Find where the given text appears and provide that cell's center as [X, Y] coordinate. 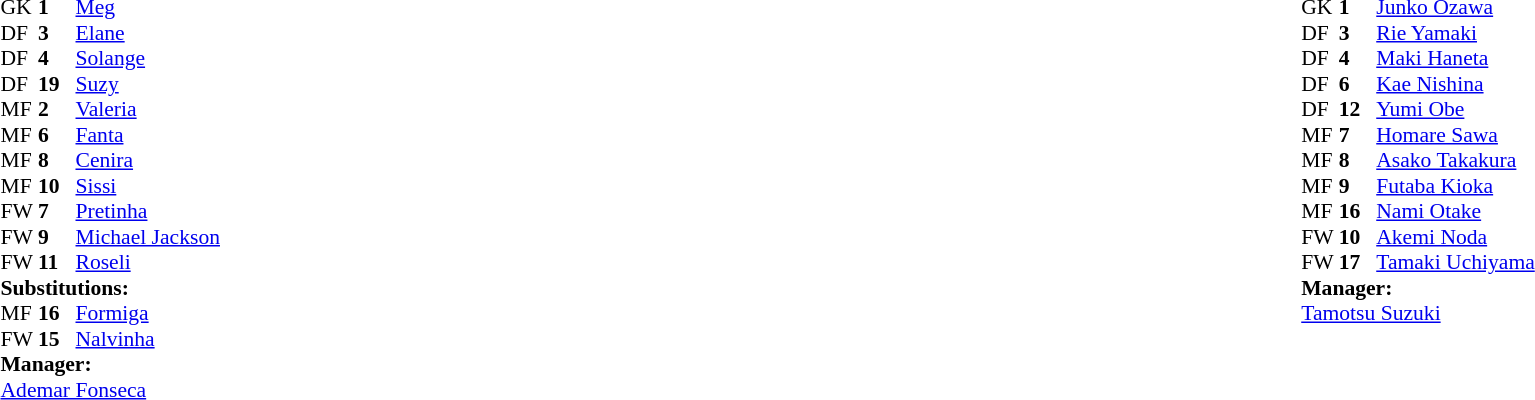
Tamaki Uchiyama [1456, 263]
Elane [148, 33]
Tamotsu Suzuki [1418, 313]
11 [57, 263]
Substitutions: [110, 288]
Michael Jackson [148, 237]
Akemi Noda [1456, 237]
Yumi Obe [1456, 109]
Cenira [148, 161]
Futaba Kioka [1456, 186]
Valeria [148, 109]
Suzy [148, 84]
17 [1358, 263]
15 [57, 339]
Asako Takakura [1456, 161]
12 [1358, 109]
Formiga [148, 313]
Rie Yamaki [1456, 33]
2 [57, 109]
Nami Otake [1456, 211]
Maki Haneta [1456, 59]
Pretinha [148, 211]
Fanta [148, 135]
Roseli [148, 263]
Sissi [148, 186]
Solange [148, 59]
Nalvinha [148, 339]
19 [57, 84]
Homare Sawa [1456, 135]
Kae Nishina [1456, 84]
